Search for the cell housing the specified text and yield its (x, y) center coordinate. 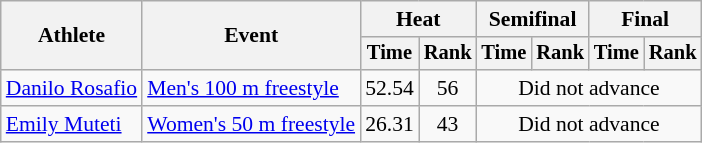
Athlete (72, 36)
Heat (418, 19)
56 (448, 88)
43 (448, 124)
Danilo Rosafio (72, 88)
26.31 (390, 124)
Semifinal (532, 19)
52.54 (390, 88)
Emily Muteti (72, 124)
Final (645, 19)
Event (251, 36)
Women's 50 m freestyle (251, 124)
Men's 100 m freestyle (251, 88)
